For the text-containing cell, return its midpoint in [X, Y] coordinate format. 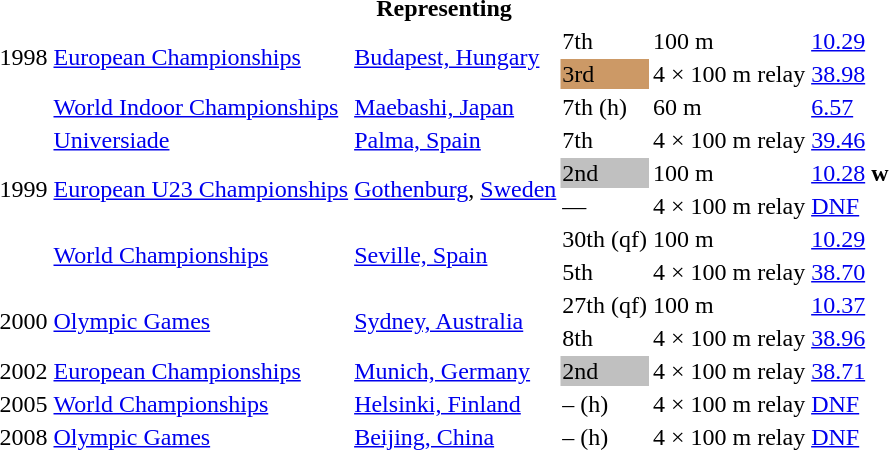
30th (qf) [605, 239]
Munich, Germany [456, 371]
Maebashi, Japan [456, 107]
Helsinki, Finland [456, 404]
27th (qf) [605, 305]
Seville, Spain [456, 256]
Palma, Spain [456, 140]
– (h) [605, 404]
7th (h) [605, 107]
3rd [605, 74]
World Indoor Championships [201, 107]
Budapest, Hungary [456, 58]
8th [605, 338]
European U23 Championships [201, 190]
Olympic Games [201, 322]
Sydney, Australia [456, 322]
Universiade [201, 140]
— [605, 206]
5th [605, 272]
60 m [728, 107]
Gothenburg, Sweden [456, 190]
